For the text-containing cell, return its midpoint in (X, Y) coordinate format. 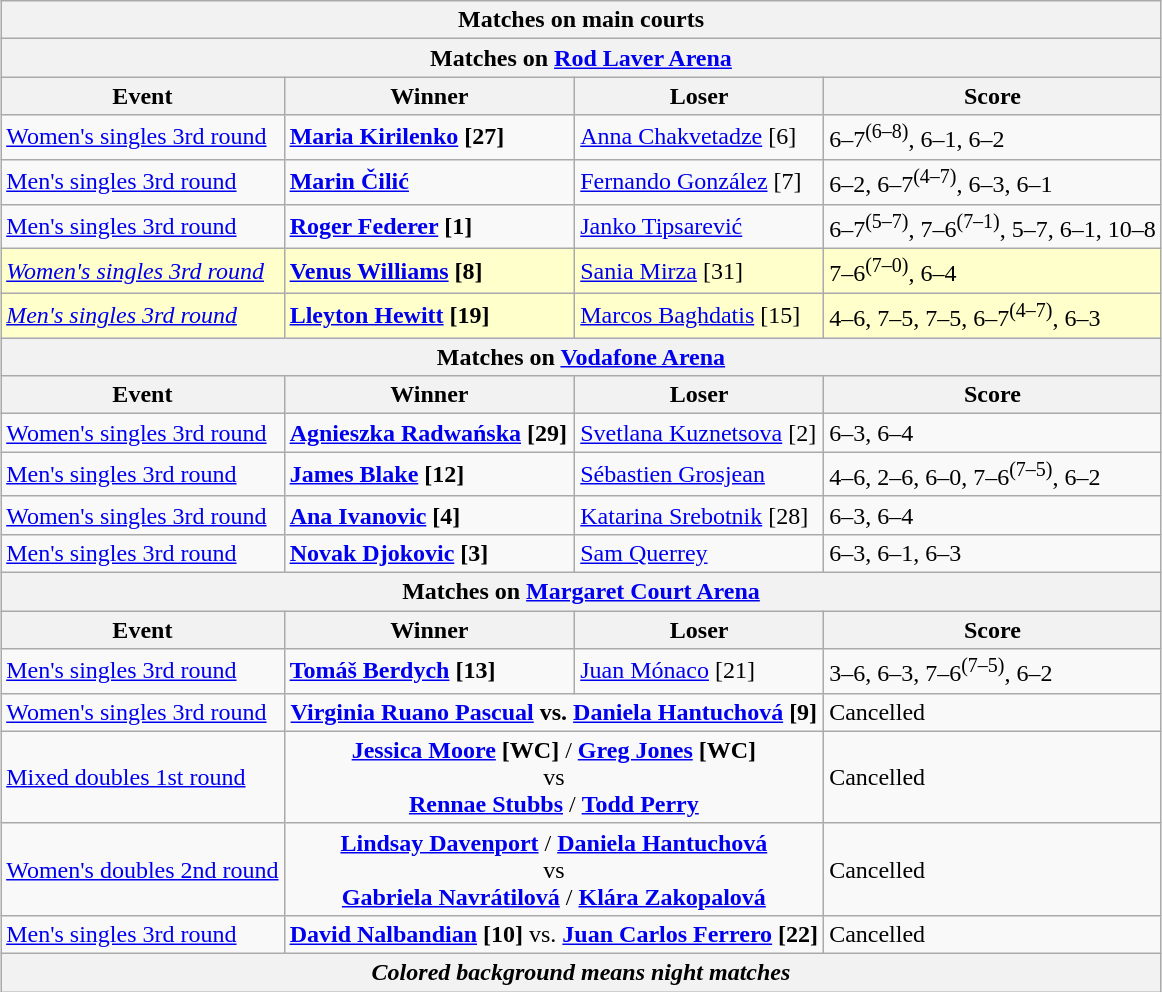
4–6, 2–6, 6–0, 7–6(7–5), 6–2 (993, 474)
3–6, 6–3, 7–6(7–5), 6–2 (993, 672)
Marcos Baghdatis [15] (700, 316)
David Nalbandian [10] vs. Juan Carlos Ferrero [22] (554, 934)
Fernando González [7] (700, 182)
Tomáš Berdych [13] (430, 672)
Maria Kirilenko [27] (430, 138)
6–7(5–7), 7–6(7–1), 5–7, 6–1, 10–8 (993, 226)
Matches on main courts (582, 20)
Matches on Margaret Court Arena (582, 592)
Lleyton Hewitt [19] (430, 316)
Agnieszka Radwańska [29] (430, 433)
Novak Djokovic [3] (430, 554)
Sania Mirza [31] (700, 272)
James Blake [12] (430, 474)
Matches on Rod Laver Arena (582, 58)
Venus Williams [8] (430, 272)
Matches on Vodafone Arena (582, 357)
Anna Chakvetadze [6] (700, 138)
6–2, 6–7(4–7), 6–3, 6–1 (993, 182)
Women's doubles 2nd round (142, 869)
4–6, 7–5, 7–5, 6–7(4–7), 6–3 (993, 316)
Jessica Moore [WC] / Greg Jones [WC] vs Rennae Stubbs / Todd Perry (554, 777)
6–3, 6–1, 6–3 (993, 554)
Marin Čilić (430, 182)
Ana Ivanovic [4] (430, 515)
Lindsay Davenport / Daniela Hantuchovávs Gabriela Navrátilová / Klára Zakopalová (554, 869)
Mixed doubles 1st round (142, 777)
Colored background means night matches (582, 973)
Janko Tipsarević (700, 226)
Sam Querrey (700, 554)
Roger Federer [1] (430, 226)
Katarina Srebotnik [28] (700, 515)
7–6(7–0), 6–4 (993, 272)
Sébastien Grosjean (700, 474)
Virginia Ruano Pascual vs. Daniela Hantuchová [9] (554, 712)
Svetlana Kuznetsova [2] (700, 433)
6–7(6–8), 6–1, 6–2 (993, 138)
Juan Mónaco [21] (700, 672)
